Output the (x, y) coordinate of the center of the cell containing the given text.  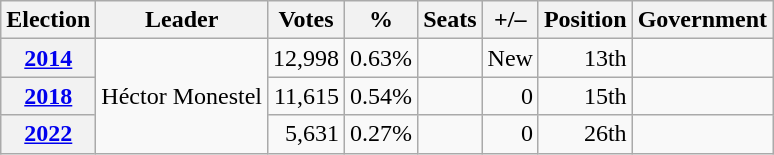
Votes (306, 20)
% (382, 20)
26th (585, 134)
0.54% (382, 96)
2022 (48, 134)
2018 (48, 96)
Position (585, 20)
0.63% (382, 58)
Election (48, 20)
0.27% (382, 134)
+/– (510, 20)
11,615 (306, 96)
13th (585, 58)
Héctor Monestel (182, 96)
2014 (48, 58)
15th (585, 96)
Leader (182, 20)
New (510, 58)
5,631 (306, 134)
Seats (450, 20)
12,998 (306, 58)
Government (702, 20)
